Extract the (x, y) coordinate from the center of the cell holding the provided text.  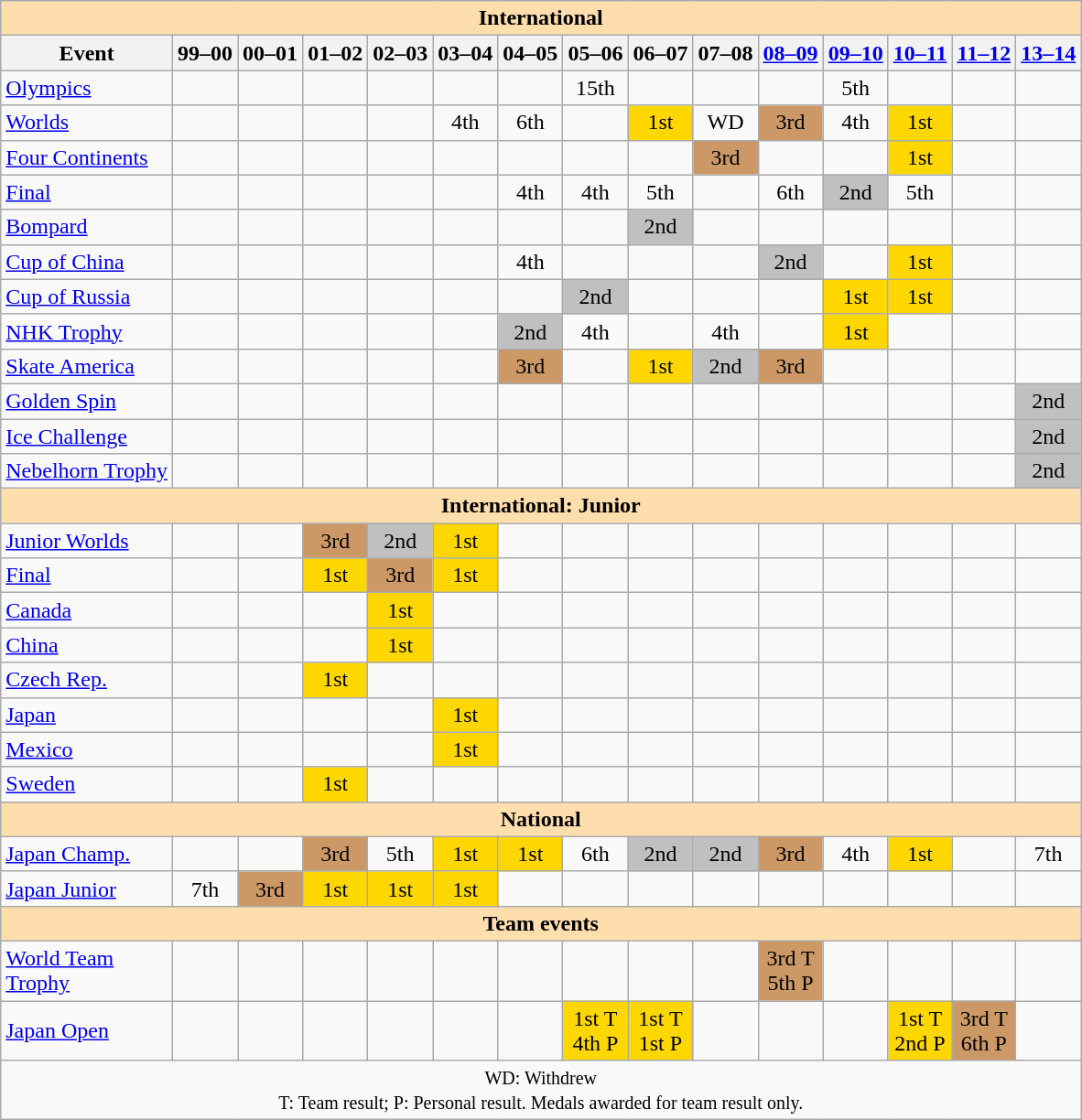
08–09 (791, 53)
09–10 (855, 53)
1st T 1st P (661, 1030)
Four Continents (87, 157)
00–01 (271, 53)
3rd T 6th P (984, 1030)
1st T 4th P (595, 1030)
11–12 (984, 53)
International (541, 18)
03–04 (465, 53)
15th (595, 88)
05–06 (595, 53)
NHK Trophy (87, 331)
Event (87, 53)
Japan (87, 715)
Cup of Russia (87, 296)
Skate America (87, 366)
International: Junior (541, 506)
Nebelhorn Trophy (87, 471)
Bompard (87, 227)
Japan Junior (87, 888)
Canada (87, 610)
World TeamTrophy (87, 970)
WD (725, 123)
10–11 (920, 53)
Japan Open (87, 1030)
Olympics (87, 88)
Sweden (87, 784)
Junior Worlds (87, 541)
02–03 (401, 53)
Mexico (87, 749)
Worlds (87, 123)
04–05 (531, 53)
99–00 (205, 53)
Cup of China (87, 262)
3rd T 5th P (791, 970)
WD: Withdrew T: Team result; P: Personal result. Medals awarded for team result only. (541, 1091)
China (87, 645)
Czech Rep. (87, 680)
National (541, 819)
Ice Challenge (87, 436)
01–02 (335, 53)
Japan Champ. (87, 854)
1st T 2nd P (920, 1030)
07–08 (725, 53)
13–14 (1049, 53)
06–07 (661, 53)
Team events (541, 923)
Golden Spin (87, 401)
